Extract the [x, y] coordinate from the center of the cell holding the provided text.  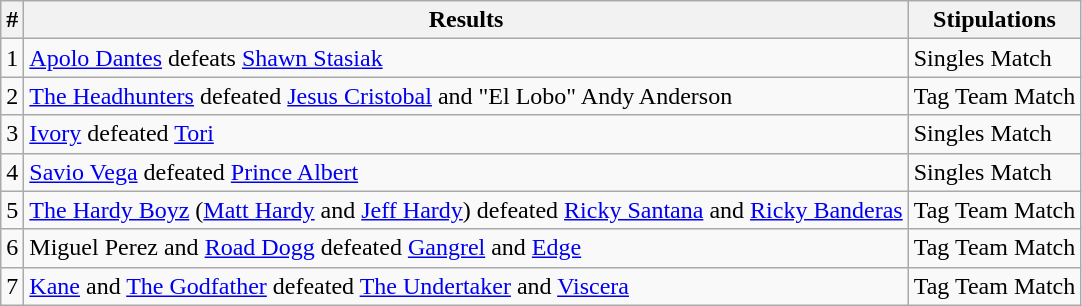
Ivory defeated Tori [466, 134]
# [12, 20]
1 [12, 58]
Results [466, 20]
Stipulations [994, 20]
7 [12, 286]
Miguel Perez and Road Dogg defeated Gangrel and Edge [466, 248]
5 [12, 210]
Apolo Dantes defeats Shawn Stasiak [466, 58]
6 [12, 248]
Savio Vega defeated Prince Albert [466, 172]
The Hardy Boyz (Matt Hardy and Jeff Hardy) defeated Ricky Santana and Ricky Banderas [466, 210]
3 [12, 134]
2 [12, 96]
Kane and The Godfather defeated The Undertaker and Viscera [466, 286]
The Headhunters defeated Jesus Cristobal and "El Lobo" Andy Anderson [466, 96]
4 [12, 172]
